Capture the cell that displays the provided text and extract its [X, Y] central coordinate. 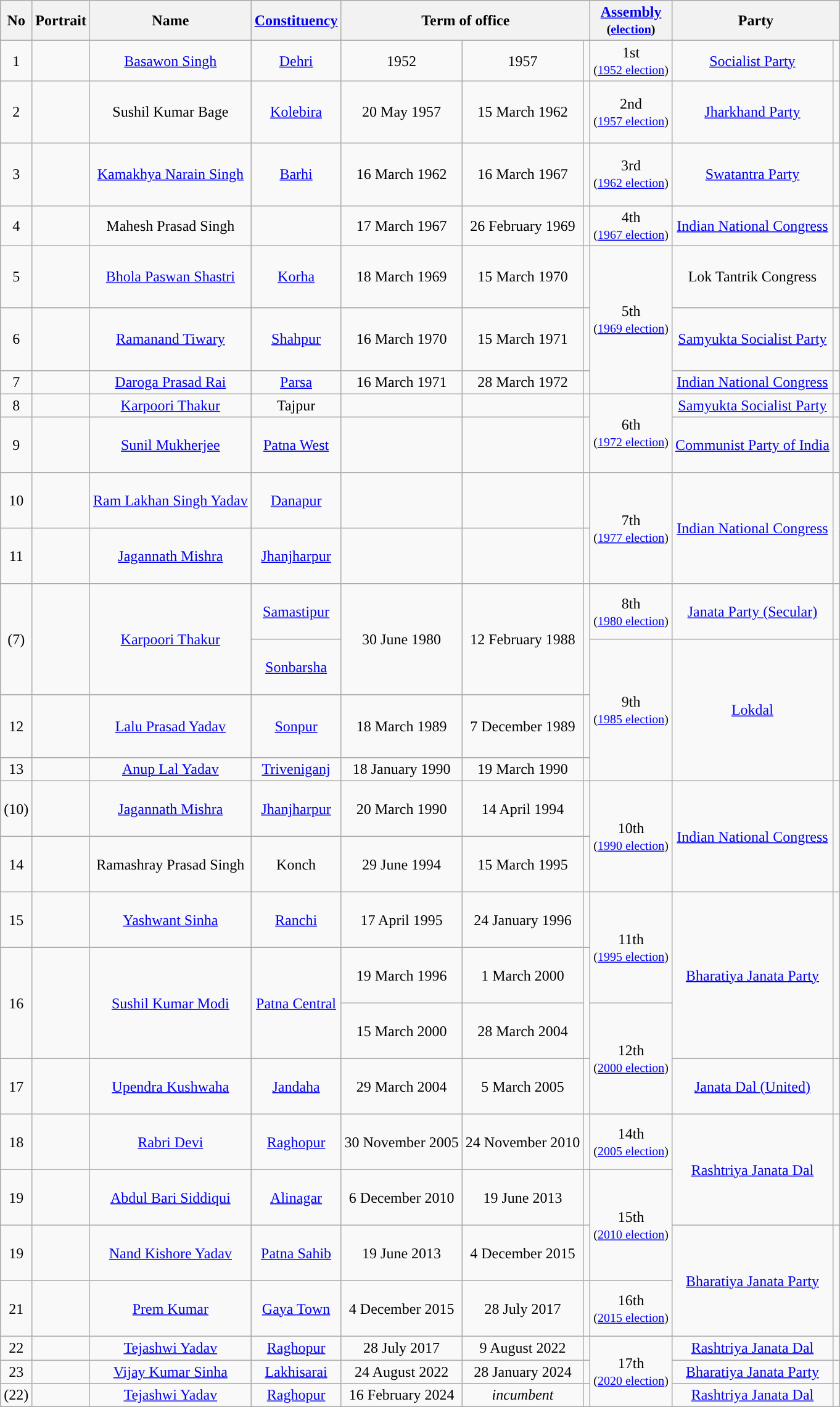
18 January 1990 [401, 769]
1952 [401, 60]
1 March 2000 [522, 975]
2nd(1957 election) [632, 112]
Portrait [61, 21]
Name [170, 21]
Vijay Kumar Sinha [170, 1372]
Danapur [296, 500]
12 February 1988 [522, 639]
14 [16, 864]
Triveniganj [296, 769]
11 [16, 556]
18 [16, 1142]
Prem Kumar [170, 1308]
Patna Central [296, 1003]
Bhola Paswan Shastri [170, 276]
Swatantra Party [752, 174]
Rabri Devi [170, 1142]
11th(1995 election) [632, 947]
9 August 2022 [522, 1348]
3rd(1962 election) [632, 174]
Shahpur [296, 339]
28 January 2024 [522, 1372]
Lokdal [752, 710]
17 April 1995 [401, 919]
Sushil Kumar Modi [170, 1003]
16 March 1967 [522, 174]
Socialist Party [752, 60]
7th(1977 election) [632, 528]
Lalu Prasad Yadav [170, 726]
24 January 1996 [522, 919]
Patna West [296, 445]
incumbent [522, 1395]
28 March 2004 [522, 1031]
14 April 1994 [522, 808]
Jandaha [296, 1086]
8th(1980 election) [632, 612]
16th(2015 election) [632, 1308]
Nand Kishore Yadav [170, 1253]
1st(1952 election) [632, 60]
15 [16, 919]
Assembly(election) [632, 21]
Party [756, 21]
Basawon Singh [170, 60]
16 March 1962 [401, 174]
18 March 1989 [401, 726]
Parsa [296, 382]
29 March 2004 [401, 1086]
Kamakhya Narain Singh [170, 174]
Gaya Town [296, 1308]
14th(2005 election) [632, 1142]
5 March 2005 [522, 1086]
9 [16, 445]
Abdul Bari Siddiqui [170, 1197]
Kolebira [296, 112]
5 [16, 276]
Communist Party of India [752, 445]
Lok Tantrik Congress [752, 276]
Yashwant Sinha [170, 919]
12 [16, 726]
(7) [16, 639]
Mahesh Prasad Singh [170, 226]
19 March 1996 [401, 975]
16 February 2024 [401, 1395]
Sushil Kumar Bage [170, 112]
3 [16, 174]
10 [16, 500]
10th(1990 election) [632, 836]
26 February 1969 [522, 226]
4th(1967 election) [632, 226]
Sunil Mukherjee [170, 445]
17th(2020 election) [632, 1371]
23 [16, 1372]
(10) [16, 808]
21 [16, 1308]
Ranchi [296, 919]
18 March 1969 [401, 276]
20 March 1990 [401, 808]
Janata Dal (United) [752, 1086]
Sonpur [296, 726]
Upendra Kushwaha [170, 1086]
6 December 2010 [401, 1197]
Ramanand Tiwary [170, 339]
Samastipur [296, 612]
17 March 1967 [401, 226]
20 May 1957 [401, 112]
15 March 1971 [522, 339]
15th(2010 election) [632, 1225]
15 March 1995 [522, 864]
4 [16, 226]
9th(1985 election) [632, 710]
(22) [16, 1395]
29 June 1994 [401, 864]
Tajpur [296, 405]
19 March 1990 [522, 769]
24 August 2022 [401, 1372]
15 March 2000 [401, 1031]
6th(1972 election) [632, 433]
28 March 1972 [522, 382]
Anup Lal Yadav [170, 769]
Janata Party (Secular) [752, 612]
Daroga Prasad Rai [170, 382]
7 [16, 382]
Constituency [296, 21]
1957 [522, 60]
13 [16, 769]
Korha [296, 276]
1 [16, 60]
30 June 1980 [401, 639]
Barhi [296, 174]
Alinagar [296, 1197]
Ram Lakhan Singh Yadav [170, 500]
Konch [296, 864]
15 March 1970 [522, 276]
8 [16, 405]
12th(2000 election) [632, 1058]
Sonbarsha [296, 667]
Patna Sahib [296, 1253]
15 March 1962 [522, 112]
16 March 1970 [401, 339]
30 November 2005 [401, 1142]
Lakhisarai [296, 1372]
16 March 1971 [401, 382]
Term of office [466, 21]
17 [16, 1086]
Jharkhand Party [752, 112]
24 November 2010 [522, 1142]
2 [16, 112]
No [16, 21]
Dehri [296, 60]
7 December 1989 [522, 726]
5th(1969 election) [632, 320]
Ramashray Prasad Singh [170, 864]
22 [16, 1348]
16 [16, 1003]
6 [16, 339]
